Capture the cell that displays the provided text and extract its (X, Y) central coordinate. 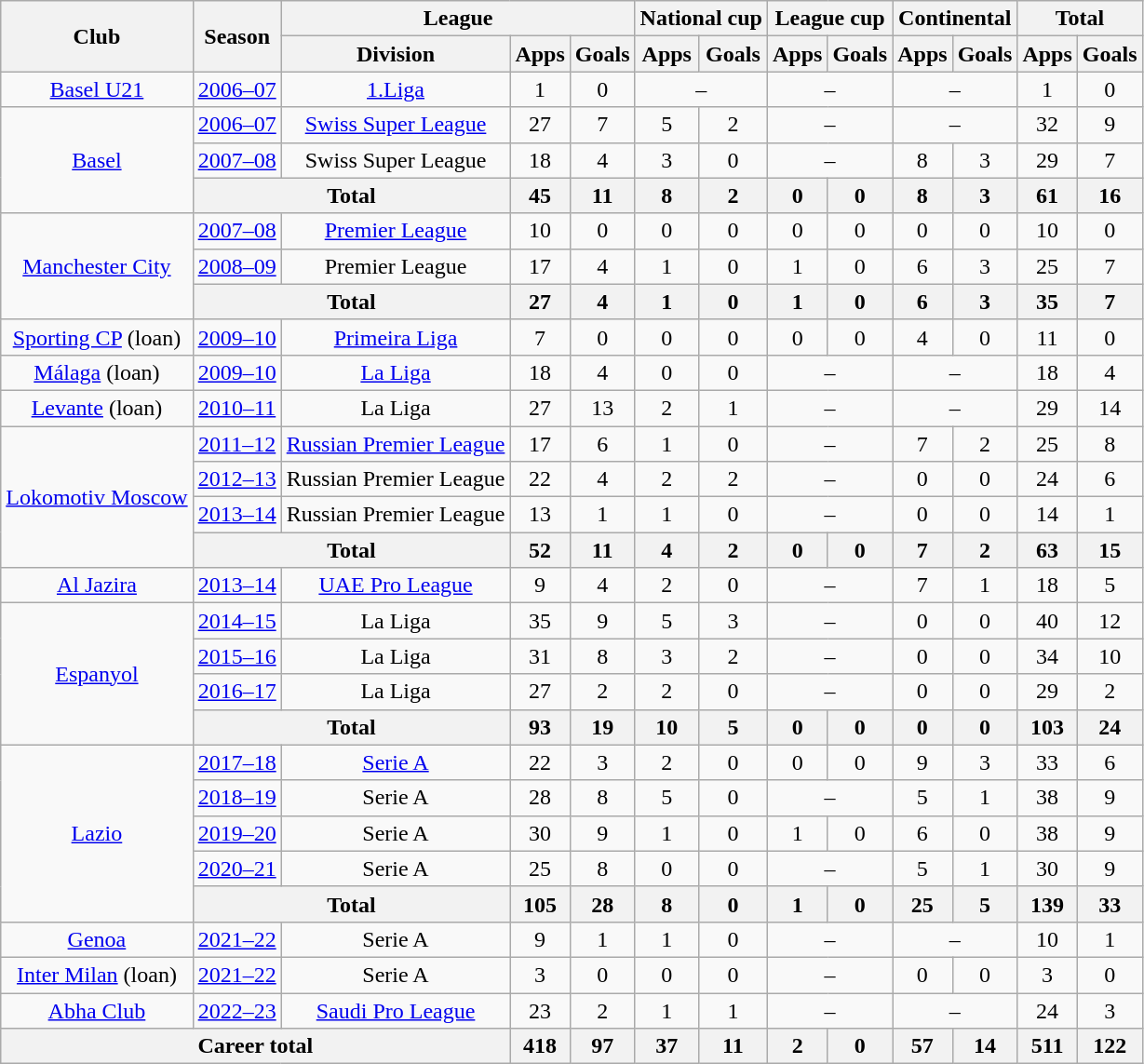
2012–13 (236, 479)
40 (1047, 621)
League (458, 19)
Career total (255, 1046)
Basel U21 (97, 89)
31 (540, 656)
Division (396, 54)
2011–12 (236, 444)
57 (922, 1046)
2008–09 (236, 266)
Inter Milan (loan) (97, 975)
UAE Pro League (396, 586)
Season (236, 36)
Manchester City (97, 266)
1.Liga (396, 89)
Málaga (loan) (97, 372)
2015–16 (236, 656)
Abha Club (97, 1010)
511 (1047, 1046)
52 (540, 550)
122 (1110, 1046)
Levante (loan) (97, 408)
2017–18 (236, 762)
45 (540, 195)
2020–21 (236, 869)
19 (602, 727)
Lokomotiv Moscow (97, 497)
16 (1110, 195)
Sporting CP (loan) (97, 337)
63 (1047, 550)
Primeira Liga (396, 337)
Club (97, 36)
97 (602, 1046)
2018–19 (236, 798)
139 (1047, 904)
34 (1047, 656)
37 (666, 1046)
2019–20 (236, 833)
Al Jazira (97, 586)
League cup (829, 19)
Saudi Pro League (396, 1010)
Basel (97, 160)
12 (1110, 621)
Espanyol (97, 674)
2016–17 (236, 692)
103 (1047, 727)
Lazio (97, 833)
2010–11 (236, 408)
Continental (955, 19)
Genoa (97, 939)
National cup (701, 19)
15 (1110, 550)
105 (540, 904)
2022–23 (236, 1010)
418 (540, 1046)
2014–15 (236, 621)
93 (540, 727)
23 (540, 1010)
61 (1047, 195)
32 (1047, 125)
